Find where the given text appears and provide that cell's center as (X, Y) coordinate. 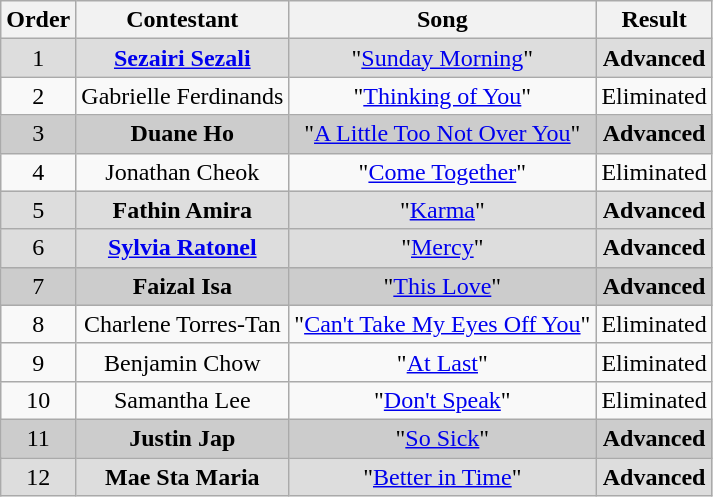
"So Sick" (442, 438)
Duane Ho (182, 134)
9 (38, 362)
"Can't Take My Eyes Off You" (442, 324)
Contestant (182, 20)
1 (38, 58)
11 (38, 438)
Gabrielle Ferdinands (182, 96)
2 (38, 96)
"Better in Time" (442, 477)
7 (38, 286)
12 (38, 477)
"Come Together" (442, 172)
Faizal Isa (182, 286)
Justin Jap (182, 438)
Mae Sta Maria (182, 477)
8 (38, 324)
"This Love" (442, 286)
Result (654, 20)
Sylvia Ratonel (182, 248)
"A Little Too Not Over You" (442, 134)
"Karma" (442, 210)
"At Last" (442, 362)
5 (38, 210)
"Don't Speak" (442, 400)
"Mercy" (442, 248)
Samantha Lee (182, 400)
10 (38, 400)
Sezairi Sezali (182, 58)
4 (38, 172)
3 (38, 134)
Charlene Torres-Tan (182, 324)
Song (442, 20)
6 (38, 248)
"Thinking of You" (442, 96)
Order (38, 20)
Benjamin Chow (182, 362)
"Sunday Morning" (442, 58)
Fathin Amira (182, 210)
Jonathan Cheok (182, 172)
